Scan for the cell matching the given text and deliver its (X, Y) coordinate at center. 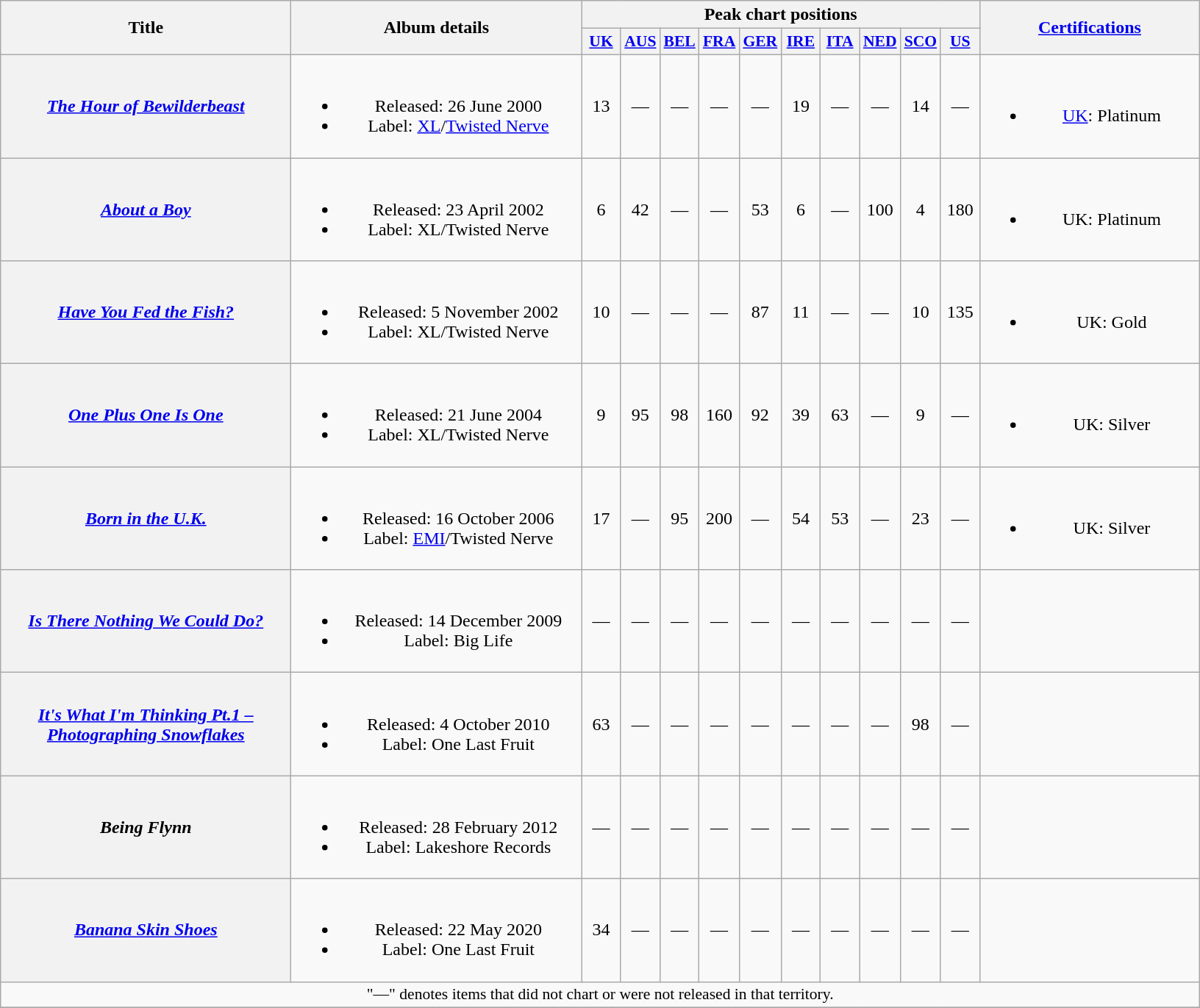
160 (719, 415)
Released: 16 October 2006Label: EMI/Twisted Nerve (437, 518)
13 (601, 106)
39 (800, 415)
14 (921, 106)
17 (601, 518)
Released: 26 June 2000Label: XL/Twisted Nerve (437, 106)
GER (760, 42)
135 (960, 312)
19 (800, 106)
Being Flynn (146, 827)
Certifications (1090, 28)
Album details (437, 28)
FRA (719, 42)
NED (880, 42)
Banana Skin Shoes (146, 930)
UK (601, 42)
AUS (640, 42)
Peak chart positions (781, 15)
"—" denotes items that did not chart or were not released in that territory. (600, 995)
Released: 14 December 2009Label: Big Life (437, 621)
23 (921, 518)
54 (800, 518)
Title (146, 28)
The Hour of Bewilderbeast (146, 106)
Released: 4 October 2010Label: One Last Fruit (437, 724)
IRE (800, 42)
200 (719, 518)
Have You Fed the Fish? (146, 312)
180 (960, 209)
ITA (840, 42)
Released: 22 May 2020Label: One Last Fruit (437, 930)
US (960, 42)
Released: 21 June 2004Label: XL/Twisted Nerve (437, 415)
42 (640, 209)
Released: 5 November 2002Label: XL/Twisted Nerve (437, 312)
One Plus One Is One (146, 415)
92 (760, 415)
87 (760, 312)
100 (880, 209)
4 (921, 209)
UK: Gold (1090, 312)
SCO (921, 42)
Released: 23 April 2002Label: XL/Twisted Nerve (437, 209)
About a Boy (146, 209)
Is There Nothing We Could Do? (146, 621)
34 (601, 930)
Released: 28 February 2012Label: Lakeshore Records (437, 827)
Born in the U.K. (146, 518)
BEL (679, 42)
It's What I'm Thinking Pt.1 –Photographing Snowflakes (146, 724)
11 (800, 312)
